Extract the (x, y) coordinate from the center of the cell holding the provided text.  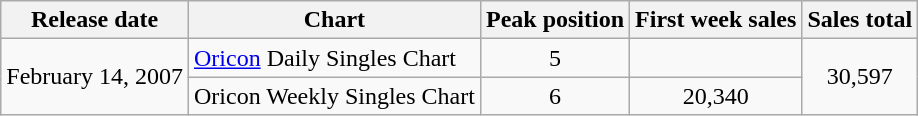
Oricon Weekly Singles Chart (334, 96)
30,597 (860, 77)
Oricon Daily Singles Chart (334, 58)
20,340 (716, 96)
First week sales (716, 20)
February 14, 2007 (95, 77)
Peak position (554, 20)
5 (554, 58)
Chart (334, 20)
6 (554, 96)
Sales total (860, 20)
Release date (95, 20)
